Provide the [X, Y] coordinate of the cell's center where the given text is located.  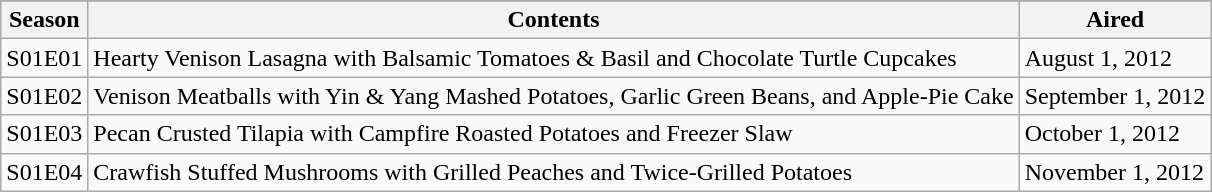
November 1, 2012 [1115, 172]
Contents [554, 20]
S01E01 [44, 58]
S01E02 [44, 96]
September 1, 2012 [1115, 96]
Hearty Venison Lasagna with Balsamic Tomatoes & Basil and Chocolate Turtle Cupcakes [554, 58]
Pecan Crusted Tilapia with Campfire Roasted Potatoes and Freezer Slaw [554, 134]
Crawfish Stuffed Mushrooms with Grilled Peaches and Twice-Grilled Potatoes [554, 172]
Aired [1115, 20]
October 1, 2012 [1115, 134]
August 1, 2012 [1115, 58]
S01E03 [44, 134]
Venison Meatballs with Yin & Yang Mashed Potatoes, Garlic Green Beans, and Apple-Pie Cake [554, 96]
S01E04 [44, 172]
Season [44, 20]
